For the text-containing cell, return its midpoint in [x, y] coordinate format. 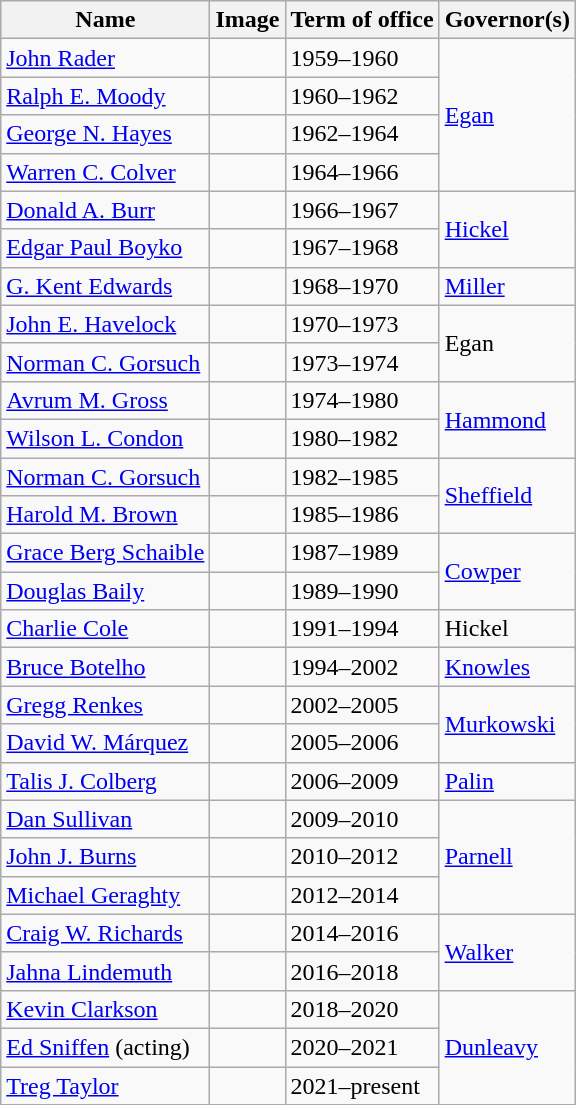
Parnell [507, 857]
John E. Havelock [106, 324]
2014–2016 [362, 933]
Governor(s) [507, 20]
Dan Sullivan [106, 819]
1962–1964 [362, 134]
Bruce Botelho [106, 667]
Charlie Cole [106, 629]
2005–2006 [362, 743]
George N. Hayes [106, 134]
John Rader [106, 58]
1991–1994 [362, 629]
Image [248, 20]
Hammond [507, 419]
Douglas Baily [106, 591]
Grace Berg Schaible [106, 553]
2006–2009 [362, 781]
Ed Sniffen (acting) [106, 1047]
1968–1970 [362, 286]
1964–1966 [362, 172]
2002–2005 [362, 705]
Donald A. Burr [106, 210]
G. Kent Edwards [106, 286]
2018–2020 [362, 1009]
Harold M. Brown [106, 515]
Michael Geraghty [106, 895]
2016–2018 [362, 971]
2009–2010 [362, 819]
Treg Taylor [106, 1085]
1987–1989 [362, 553]
Cowper [507, 572]
1980–1982 [362, 438]
1973–1974 [362, 362]
2021–present [362, 1085]
Knowles [507, 667]
1985–1986 [362, 515]
1959–1960 [362, 58]
Gregg Renkes [106, 705]
Talis J. Colberg [106, 781]
Walker [507, 952]
1960–1962 [362, 96]
Avrum M. Gross [106, 400]
1974–1980 [362, 400]
2010–2012 [362, 857]
Name [106, 20]
John J. Burns [106, 857]
Jahna Lindemuth [106, 971]
2012–2014 [362, 895]
Craig W. Richards [106, 933]
2020–2021 [362, 1047]
Warren C. Colver [106, 172]
1982–1985 [362, 477]
1994–2002 [362, 667]
1989–1990 [362, 591]
Sheffield [507, 496]
Edgar Paul Boyko [106, 248]
Palin [507, 781]
Miller [507, 286]
1970–1973 [362, 324]
Murkowski [507, 724]
Dunleavy [507, 1047]
1966–1967 [362, 210]
Wilson L. Condon [106, 438]
1967–1968 [362, 248]
Term of office [362, 20]
Kevin Clarkson [106, 1009]
Ralph E. Moody [106, 96]
David W. Márquez [106, 743]
